Return the [x, y] coordinate for the center point of the cell that contains the specified text.  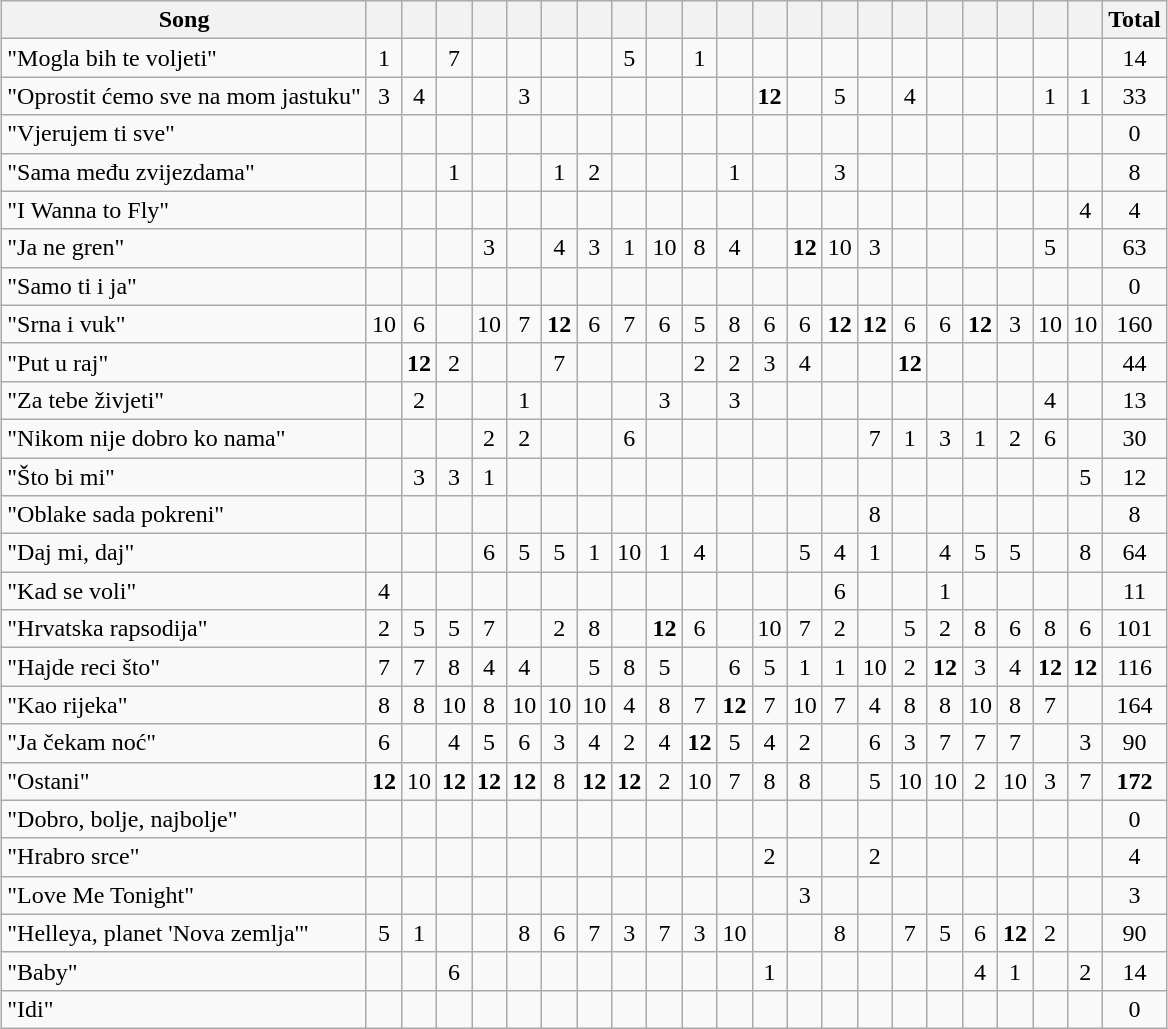
160 [1135, 324]
164 [1135, 705]
30 [1135, 438]
Total [1135, 20]
"Srna i vuk" [184, 324]
"Daj mi, daj" [184, 553]
"Ja čekam noć" [184, 743]
"Idi" [184, 1009]
"Samo ti i ja" [184, 286]
"Sama među zvijezdama" [184, 172]
101 [1135, 629]
64 [1135, 553]
"Put u raj" [184, 362]
"Što bi mi" [184, 477]
"Hrabro srce" [184, 857]
"Oprostit ćemo sve na mom jastuku" [184, 96]
11 [1135, 591]
"Nikom nije dobro ko nama" [184, 438]
13 [1135, 400]
"Ja ne gren" [184, 248]
Song [184, 20]
116 [1135, 667]
63 [1135, 248]
"Baby" [184, 971]
"Kao rijeka" [184, 705]
"Mogla bih te voljeti" [184, 58]
"Love Me Tonight" [184, 895]
"Vjerujem ti sve" [184, 134]
"Ostani" [184, 781]
"Dobro, bolje, najbolje" [184, 819]
"Hajde reci što" [184, 667]
"Kad se voli" [184, 591]
"Helleya, planet 'Nova zemlja'" [184, 933]
172 [1135, 781]
44 [1135, 362]
"Oblake sada pokreni" [184, 515]
33 [1135, 96]
"I Wanna to Fly" [184, 210]
"Za tebe živjeti" [184, 400]
"Hrvatska rapsodija" [184, 629]
